Output the (x, y) coordinate of the center of the cell containing the given text.  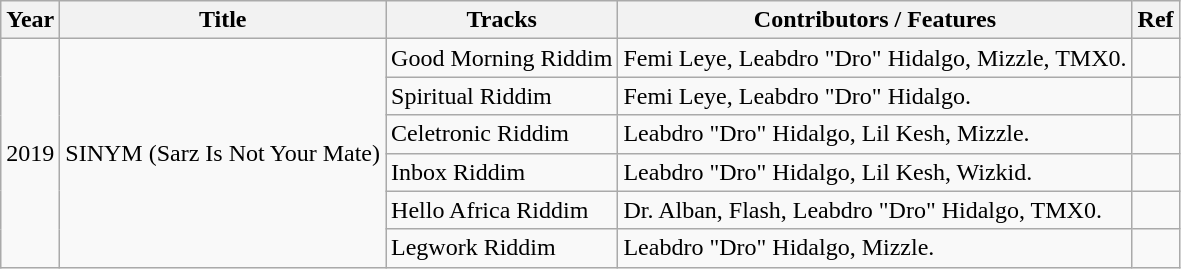
Femi Leye, Leabdro "Dro" Hidalgo, Mizzle, TMX0. (875, 58)
Celetronic Riddim (502, 134)
Good Morning Riddim (502, 58)
2019 (30, 153)
Hello Africa Riddim (502, 210)
Title (223, 20)
Spiritual Riddim (502, 96)
Leabdro "Dro" Hidalgo, Lil Kesh, Mizzle. (875, 134)
Tracks (502, 20)
Leabdro "Dro" Hidalgo, Mizzle. (875, 248)
Contributors / Features (875, 20)
Legwork Riddim (502, 248)
Year (30, 20)
SINYM (Sarz Is Not Your Mate) (223, 153)
Leabdro "Dro" Hidalgo, Lil Kesh, Wizkid. (875, 172)
Inbox Riddim (502, 172)
Ref (1156, 20)
Femi Leye, Leabdro "Dro" Hidalgo. (875, 96)
Dr. Alban, Flash, Leabdro "Dro" Hidalgo, TMX0. (875, 210)
